Provide the [x, y] coordinate of the cell's center where the given text is located.  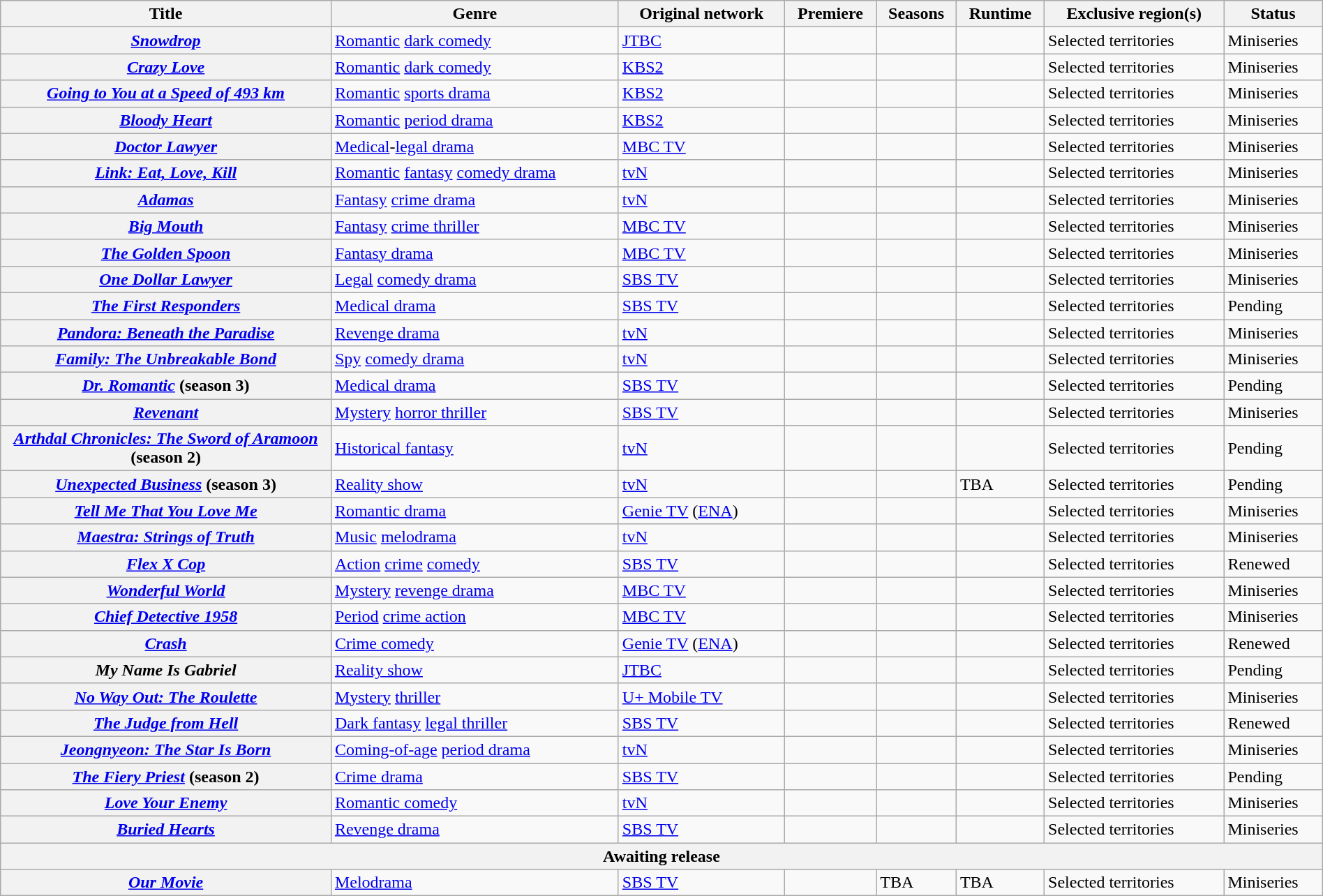
Original network [701, 14]
Family: The Unbreakable Bond [166, 359]
One Dollar Lawyer [166, 279]
Mystery thriller [474, 696]
Crash [166, 643]
Crime comedy [474, 643]
Romantic fantasy comedy drama [474, 173]
Link: Eat, Love, Kill [166, 173]
Medical-legal drama [474, 147]
Melodrama [474, 883]
Maestra: Strings of Truth [166, 537]
Tell Me That You Love Me [166, 511]
The First Responders [166, 306]
Doctor Lawyer [166, 147]
The Golden Spoon [166, 253]
U+ Mobile TV [701, 696]
The Fiery Priest (season 2) [166, 777]
Spy comedy drama [474, 359]
Action crime comedy [474, 564]
Premiere [830, 14]
Unexpected Business (season 3) [166, 484]
Romantic sports drama [474, 94]
Period crime action [474, 617]
Crime drama [474, 777]
Coming-of-age period drama [474, 749]
Seasons [917, 14]
The Judge from Hell [166, 723]
Runtime [1000, 14]
Legal comedy drama [474, 279]
Crazy Love [166, 67]
Love Your Enemy [166, 803]
Arthdal Chronicles: The Sword of Aramoon (season 2) [166, 448]
Bloody Heart [166, 120]
Flex X Cop [166, 564]
Fantasy crime drama [474, 200]
Mystery revenge drama [474, 590]
Romantic period drama [474, 120]
Historical fantasy [474, 448]
My Name Is Gabriel [166, 670]
Big Mouth [166, 226]
Chief Detective 1958 [166, 617]
Dark fantasy legal thriller [474, 723]
Title [166, 14]
Exclusive region(s) [1135, 14]
Snowdrop [166, 40]
Jeongnyeon: The Star Is Born [166, 749]
No Way Out: The Roulette [166, 696]
Fantasy drama [474, 253]
Romantic drama [474, 511]
Romantic comedy [474, 803]
Music melodrama [474, 537]
Revenant [166, 412]
Fantasy crime thriller [474, 226]
Genre [474, 14]
Wonderful World [166, 590]
Adamas [166, 200]
Dr. Romantic (season 3) [166, 386]
Mystery horror thriller [474, 412]
Status [1273, 14]
Our Movie [166, 883]
Pandora: Beneath the Paradise [166, 333]
Awaiting release [661, 856]
Buried Hearts [166, 830]
Going to You at a Speed of 493 km [166, 94]
